Identify which cell holds the provided text, then report its [x, y] central coordinate. 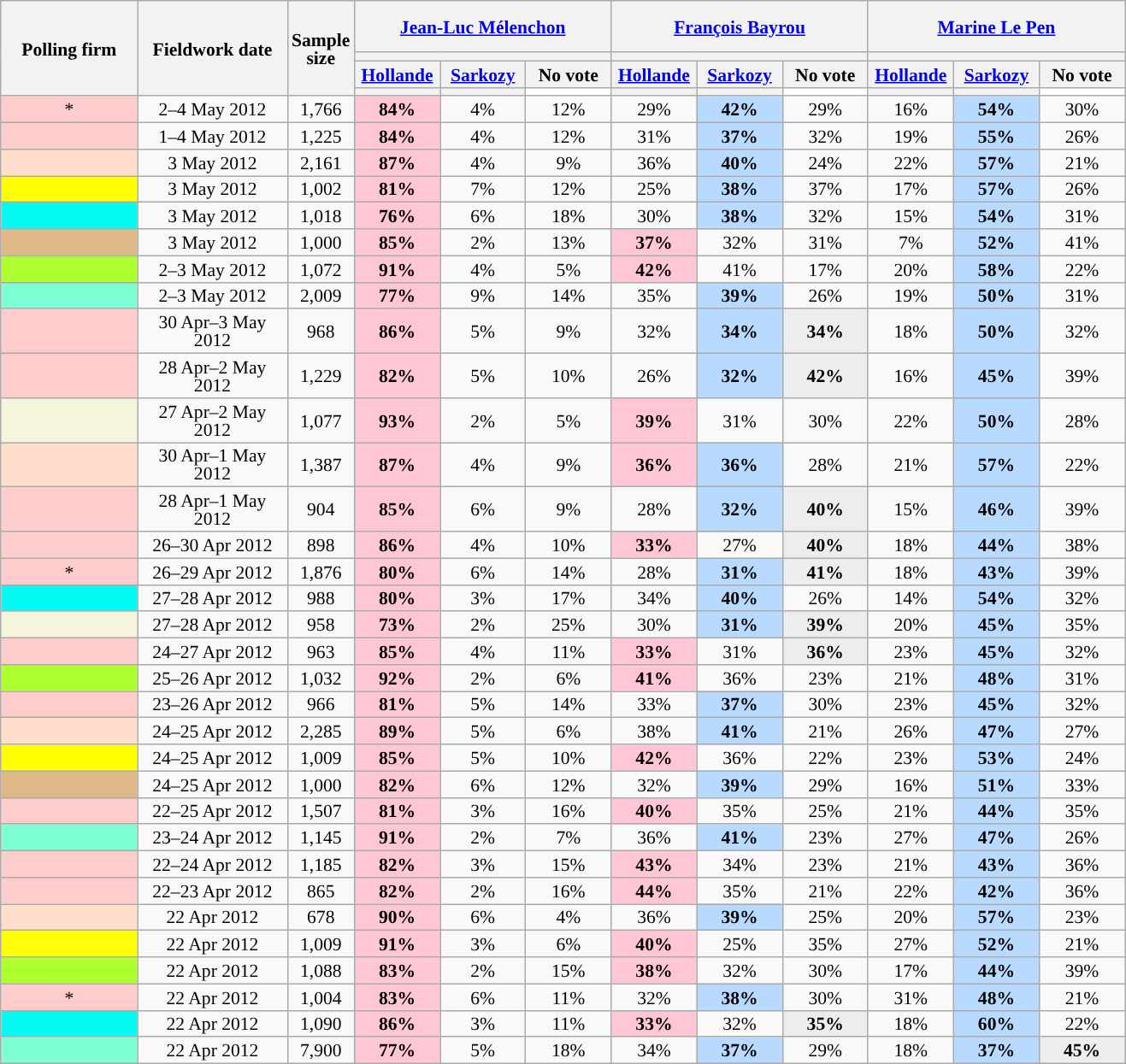
53% [996, 757]
1,387 [321, 465]
2,009 [321, 296]
2,161 [321, 162]
58% [996, 268]
Fieldwork date [212, 48]
1,225 [321, 137]
25–26 Apr 2012 [212, 679]
Marine Le Pen [996, 26]
1,088 [321, 971]
904 [321, 509]
1,145 [321, 838]
1,018 [321, 215]
22–24 Apr 2012 [212, 865]
Samplesize [321, 48]
28 Apr–2 May 2012 [212, 376]
26–30 Apr 2012 [212, 545]
958 [321, 626]
968 [321, 332]
898 [321, 545]
966 [321, 704]
1,185 [321, 865]
13% [569, 243]
1,032 [321, 679]
1,766 [321, 109]
1,229 [321, 376]
Jean-Luc Mélenchon [482, 26]
23–26 Apr 2012 [212, 704]
60% [996, 1024]
23–24 Apr 2012 [212, 838]
93% [397, 420]
28 Apr–1 May 2012 [212, 509]
1,002 [321, 190]
865 [321, 891]
988 [321, 598]
46% [996, 509]
92% [397, 679]
90% [397, 918]
2,285 [321, 732]
22–23 Apr 2012 [212, 891]
Polling firm [69, 48]
963 [321, 651]
7,900 [321, 1051]
26–29 Apr 2012 [212, 571]
27 Apr–2 May 2012 [212, 420]
678 [321, 918]
73% [397, 626]
François Bayrou [740, 26]
1,072 [321, 268]
55% [996, 137]
1,077 [321, 420]
1–4 May 2012 [212, 137]
1,507 [321, 810]
1,876 [321, 571]
2–4 May 2012 [212, 109]
51% [996, 785]
22–25 Apr 2012 [212, 810]
30 Apr–1 May 2012 [212, 465]
24–27 Apr 2012 [212, 651]
1,090 [321, 1024]
89% [397, 732]
1,004 [321, 996]
76% [397, 215]
30 Apr–3 May 2012 [212, 332]
